Capture the cell that displays the provided text and extract its [x, y] central coordinate. 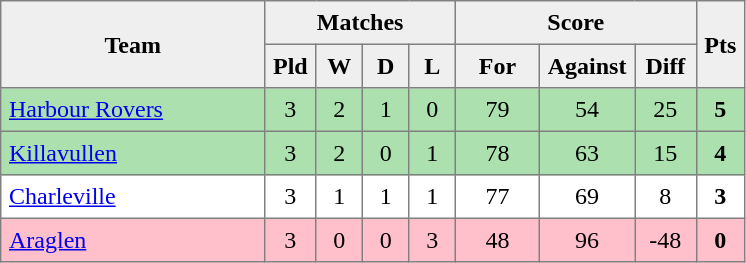
Score [576, 23]
8 [666, 197]
Matches [360, 23]
Pts [720, 44]
15 [666, 153]
Araglen [133, 240]
D [385, 66]
W [339, 66]
79 [497, 110]
5 [720, 110]
78 [497, 153]
77 [497, 197]
69 [586, 197]
For [497, 66]
Killavullen [133, 153]
4 [720, 153]
L [432, 66]
-48 [666, 240]
54 [586, 110]
Harbour Rovers [133, 110]
48 [497, 240]
Pld [290, 66]
Charleville [133, 197]
25 [666, 110]
Team [133, 44]
Diff [666, 66]
63 [586, 153]
Against [586, 66]
96 [586, 240]
